From the cell containing the given text, extract its center point as (X, Y) coordinate. 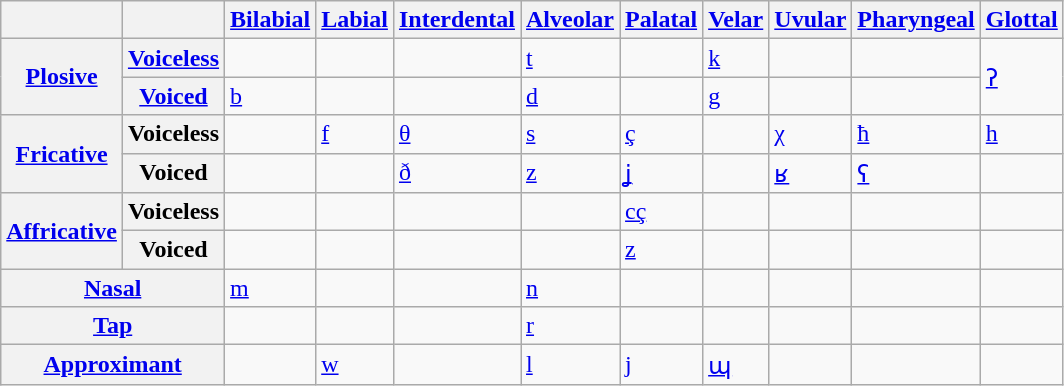
Nasal (113, 288)
Affricative (62, 231)
ð (456, 173)
m (270, 288)
Alveolar (570, 20)
t (570, 58)
j (662, 365)
Tap (113, 326)
ʝ (662, 173)
l (570, 365)
Labial (355, 20)
Uvular (810, 20)
ɰ (736, 365)
n (570, 288)
w (355, 365)
ʕ (916, 173)
χ (810, 134)
Fricative (62, 154)
Pharyngeal (916, 20)
θ (456, 134)
Bilabial (270, 20)
d (570, 96)
Plosive (62, 77)
ħ (916, 134)
ç (662, 134)
cç (662, 212)
s (570, 134)
g (736, 96)
b (270, 96)
r (570, 326)
Velar (736, 20)
ʔ (1022, 77)
Interdental (456, 20)
f (355, 134)
Palatal (662, 20)
ʁ (810, 173)
Approximant (113, 365)
h (1022, 134)
k (736, 58)
Glottal (1022, 20)
